For the text-containing cell, return its midpoint in [X, Y] coordinate format. 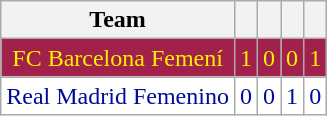
Real Madrid Femenino [118, 96]
Team [118, 20]
FC Barcelona Femení [118, 58]
